For the text-containing cell, return its midpoint in (x, y) coordinate format. 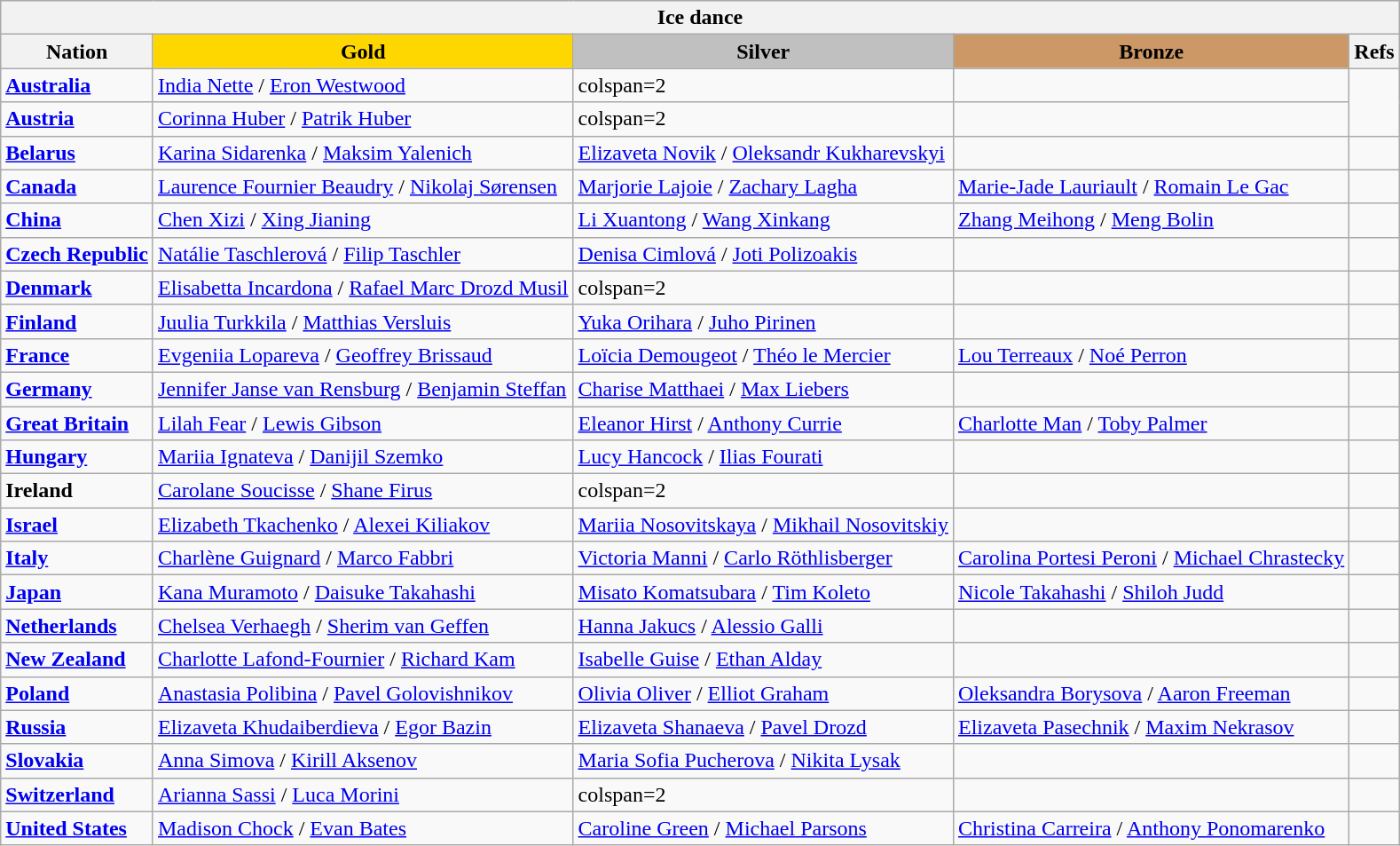
Loïcia Demougeot / Théo le Mercier (763, 355)
Denisa Cimlová / Joti Polizoakis (763, 254)
Israel (77, 525)
Denmark (77, 288)
Czech Republic (77, 254)
Jennifer Janse van Rensburg / Benjamin Steffan (363, 389)
Evgeniia Lopareva / Geoffrey Brissaud (363, 355)
Austria (77, 119)
Anna Simova / Kirill Aksenov (363, 761)
Karina Sidarenka / Maksim Yalenich (363, 153)
Lou Terreaux / Noé Perron (1151, 355)
Arianna Sassi / Luca Morini (363, 795)
Silver (763, 51)
Maria Sofia Pucherova / Nikita Lysak (763, 761)
Australia (77, 85)
Olivia Oliver / Elliot Graham (763, 693)
Mariia Ignateva / Danijil Szemko (363, 457)
Corinna Huber / Patrik Huber (363, 119)
Oleksandra Borysova / Aaron Freeman (1151, 693)
Madison Chock / Evan Bates (363, 828)
Nation (77, 51)
Natálie Taschlerová / Filip Taschler (363, 254)
Ice dance (700, 18)
Laurence Fournier Beaudry / Nikolaj Sørensen (363, 186)
Li Xuantong / Wang Xinkang (763, 220)
Nicole Takahashi / Shiloh Judd (1151, 592)
Victoria Manni / Carlo Röthlisberger (763, 558)
Carolina Portesi Peroni / Michael Chrastecky (1151, 558)
Elizaveta Khudaiberdieva / Egor Bazin (363, 727)
Mariia Nosovitskaya / Mikhail Nosovitskiy (763, 525)
Christina Carreira / Anthony Ponomarenko (1151, 828)
Hanna Jakucs / Alessio Galli (763, 626)
Yuka Orihara / Juho Pirinen (763, 321)
Marjorie Lajoie / Zachary Lagha (763, 186)
Ireland (77, 491)
Charise Matthaei / Max Liebers (763, 389)
Eleanor Hirst / Anthony Currie (763, 423)
Charlotte Man / Toby Palmer (1151, 423)
Japan (77, 592)
Misato Komatsubara / Tim Koleto (763, 592)
Bronze (1151, 51)
Carolane Soucisse / Shane Firus (363, 491)
Netherlands (77, 626)
Chelsea Verhaegh / Sherim van Geffen (363, 626)
Isabelle Guise / Ethan Alday (763, 660)
India Nette / Eron Westwood (363, 85)
Italy (77, 558)
Chen Xizi / Xing Jianing (363, 220)
Elizabeth Tkachenko / Alexei Kiliakov (363, 525)
Elizaveta Novik / Oleksandr Kukharevskyi (763, 153)
Great Britain (77, 423)
Refs (1374, 51)
Marie-Jade Lauriault / Romain Le Gac (1151, 186)
Germany (77, 389)
New Zealand (77, 660)
Belarus (77, 153)
Slovakia (77, 761)
Finland (77, 321)
Zhang Meihong / Meng Bolin (1151, 220)
Hungary (77, 457)
Anastasia Polibina / Pavel Golovishnikov (363, 693)
Russia (77, 727)
Charlène Guignard / Marco Fabbri (363, 558)
Charlotte Lafond-Fournier / Richard Kam (363, 660)
China (77, 220)
Poland (77, 693)
Caroline Green / Michael Parsons (763, 828)
Lilah Fear / Lewis Gibson (363, 423)
Elisabetta Incardona / Rafael Marc Drozd Musil (363, 288)
Elizaveta Shanaeva / Pavel Drozd (763, 727)
United States (77, 828)
Kana Muramoto / Daisuke Takahashi (363, 592)
Lucy Hancock / Ilias Fourati (763, 457)
Gold (363, 51)
Elizaveta Pasechnik / Maxim Nekrasov (1151, 727)
Juulia Turkkila / Matthias Versluis (363, 321)
Canada (77, 186)
Switzerland (77, 795)
France (77, 355)
